Scan for the cell matching the given text and deliver its (X, Y) coordinate at center. 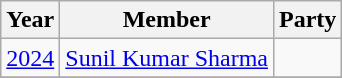
2024 (30, 58)
Year (30, 20)
Party (308, 20)
Member (167, 20)
Sunil Kumar Sharma (167, 58)
